Scan for the cell matching the given text and deliver its [X, Y] coordinate at center. 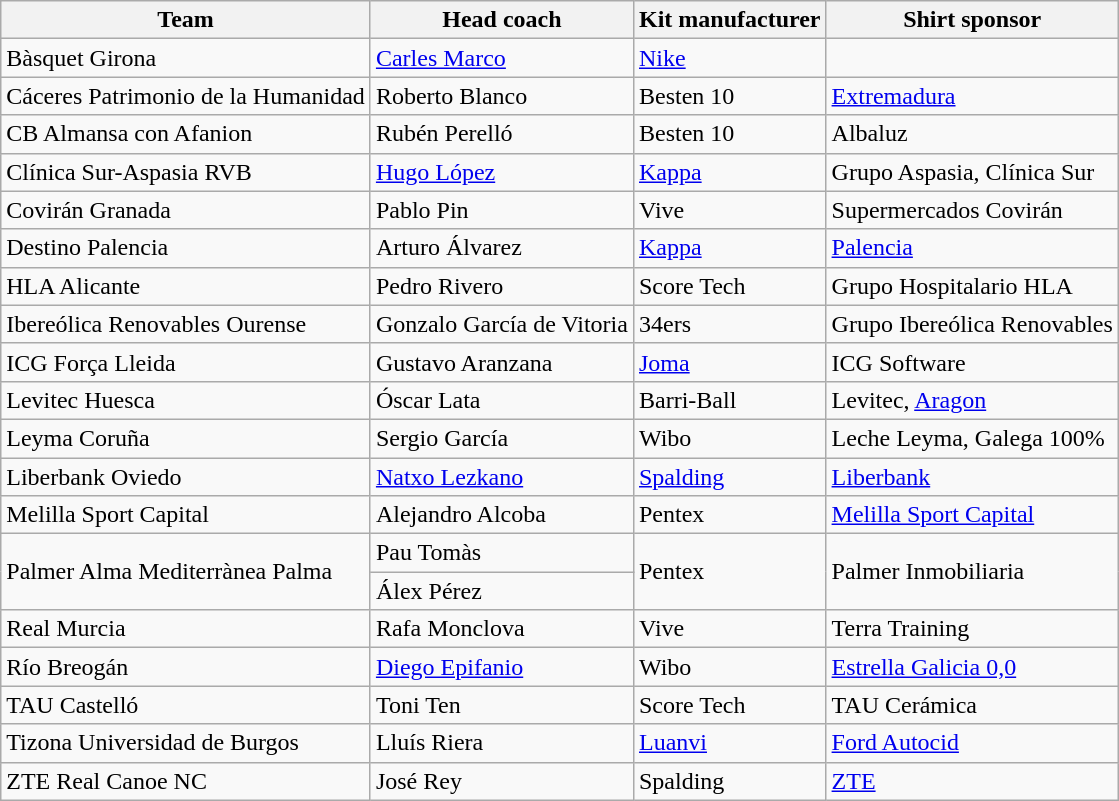
ICG Software [972, 362]
Levitec Huesca [186, 400]
Toni Ten [502, 705]
Barri-Ball [730, 400]
ZTE Real Canoe NC [186, 781]
Roberto Blanco [502, 96]
Gonzalo García de Vitoria [502, 324]
Hugo López [502, 172]
Clínica Sur-Aspasia RVB [186, 172]
Natxo Lezkano [502, 477]
Liberbank [972, 477]
34ers [730, 324]
Extremadura [972, 96]
Shirt sponsor [972, 20]
Luanvi [730, 743]
Rafa Monclova [502, 629]
TAU Castelló [186, 705]
ICG Força Lleida [186, 362]
Pau Tomàs [502, 553]
Supermercados Covirán [972, 210]
Grupo Hospitalario HLA [972, 286]
Álex Pérez [502, 591]
CB Almansa con Afanion [186, 134]
Head coach [502, 20]
Alejandro Alcoba [502, 515]
Arturo Álvarez [502, 248]
ZTE [972, 781]
Grupo Aspasia, Clínica Sur [972, 172]
Carles Marco [502, 58]
Destino Palencia [186, 248]
José Rey [502, 781]
Estrella Galicia 0,0 [972, 667]
Río Breogán [186, 667]
Joma [730, 362]
Tizona Universidad de Burgos [186, 743]
Pedro Rivero [502, 286]
Pablo Pin [502, 210]
Levitec, Aragon [972, 400]
Liberbank Oviedo [186, 477]
Albaluz [972, 134]
Ibereólica Renovables Ourense [186, 324]
Bàsquet Girona [186, 58]
Leche Leyma, Galega 100% [972, 438]
TAU Cerámica [972, 705]
Óscar Lata [502, 400]
Rubén Perelló [502, 134]
Team [186, 20]
Ford Autocid [972, 743]
HLA Alicante [186, 286]
Grupo Ibereólica Renovables [972, 324]
Leyma Coruña [186, 438]
Terra Training [972, 629]
Kit manufacturer [730, 20]
Gustavo Aranzana [502, 362]
Nike [730, 58]
Diego Epifanio [502, 667]
Lluís Riera [502, 743]
Palmer Alma Mediterrànea Palma [186, 572]
Cáceres Patrimonio de la Humanidad [186, 96]
Real Murcia [186, 629]
Palmer Inmobiliaria [972, 572]
Palencia [972, 248]
Sergio García [502, 438]
Covirán Granada [186, 210]
